Determine the [x, y] coordinate at the center of the cell enclosing the given text.  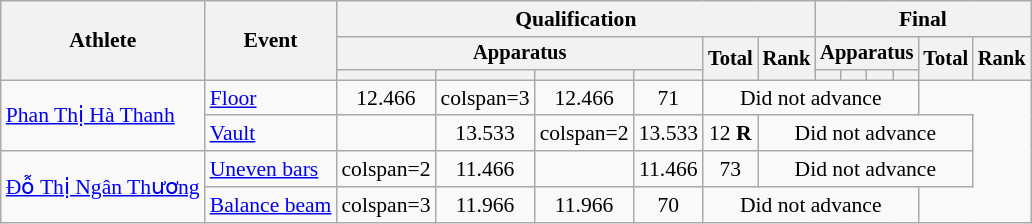
Final [922, 19]
Athlete [103, 40]
Qualification [576, 19]
73 [730, 169]
71 [668, 98]
Đỗ Thị Ngân Thương [103, 186]
Floor [271, 98]
70 [668, 205]
Event [271, 40]
Vault [271, 134]
Phan Thị Hà Thanh [103, 116]
Uneven bars [271, 169]
12 R [730, 134]
Balance beam [271, 205]
